Scan for the cell matching the given text and deliver its [X, Y] coordinate at center. 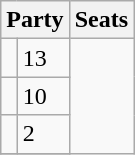
2 [43, 134]
Seats [101, 20]
10 [43, 96]
13 [43, 58]
Party [35, 20]
